Find where the given text appears and provide that cell's center as [X, Y] coordinate. 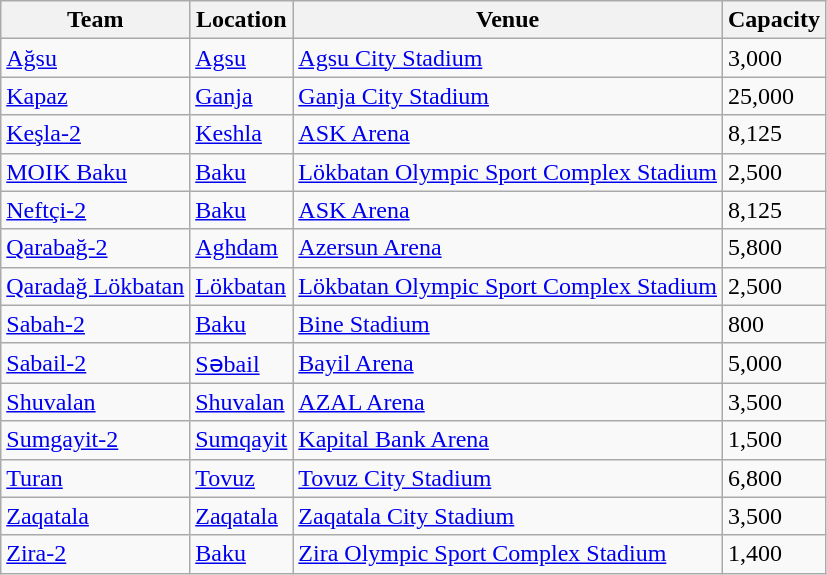
Venue [508, 20]
MOIK Baku [96, 172]
Sumgayit-2 [96, 440]
Bayil Arena [508, 363]
Tovuz City Stadium [508, 478]
Sumqayit [242, 440]
25,000 [774, 96]
Agsu City Stadium [508, 58]
Team [96, 20]
Keşla-2 [96, 134]
Azersun Arena [508, 248]
Ganja [242, 96]
Agsu [242, 58]
800 [774, 324]
Qaradağ Lökbatan [96, 286]
Turan [96, 478]
Tovuz [242, 478]
6,800 [774, 478]
1,500 [774, 440]
Sabah-2 [96, 324]
1,400 [774, 554]
Ağsu [96, 58]
Zaqatala City Stadium [508, 516]
Bine Stadium [508, 324]
Neftçi-2 [96, 210]
Kapaz [96, 96]
Ganja City Stadium [508, 96]
Keshla [242, 134]
Lökbatan [242, 286]
5,800 [774, 248]
Zira-2 [96, 554]
Capacity [774, 20]
Zira Olympic Sport Complex Stadium [508, 554]
Qarabağ-2 [96, 248]
3,000 [774, 58]
Sabail-2 [96, 363]
5,000 [774, 363]
Səbail [242, 363]
AZAL Arena [508, 402]
Kapital Bank Arena [508, 440]
Location [242, 20]
Aghdam [242, 248]
